Scan for the cell matching the given text and deliver its [X, Y] coordinate at center. 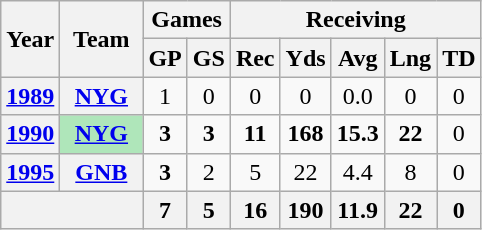
Lng [410, 58]
190 [306, 210]
4.4 [358, 172]
Team [102, 39]
11.9 [358, 210]
Rec [255, 58]
8 [410, 172]
1989 [30, 96]
Avg [358, 58]
168 [306, 134]
1995 [30, 172]
Games [186, 20]
7 [165, 210]
1990 [30, 134]
GNB [102, 172]
TD [459, 58]
Yds [306, 58]
1 [165, 96]
2 [208, 172]
11 [255, 134]
15.3 [358, 134]
0.0 [358, 96]
GS [208, 58]
GP [165, 58]
16 [255, 210]
Receiving [356, 20]
Year [30, 39]
